Return [X, Y] of the center of cell containing provided text 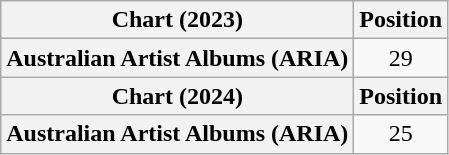
Chart (2023) [178, 20]
29 [401, 58]
25 [401, 134]
Chart (2024) [178, 96]
